Find where the given text appears and provide that cell's center as [X, Y] coordinate. 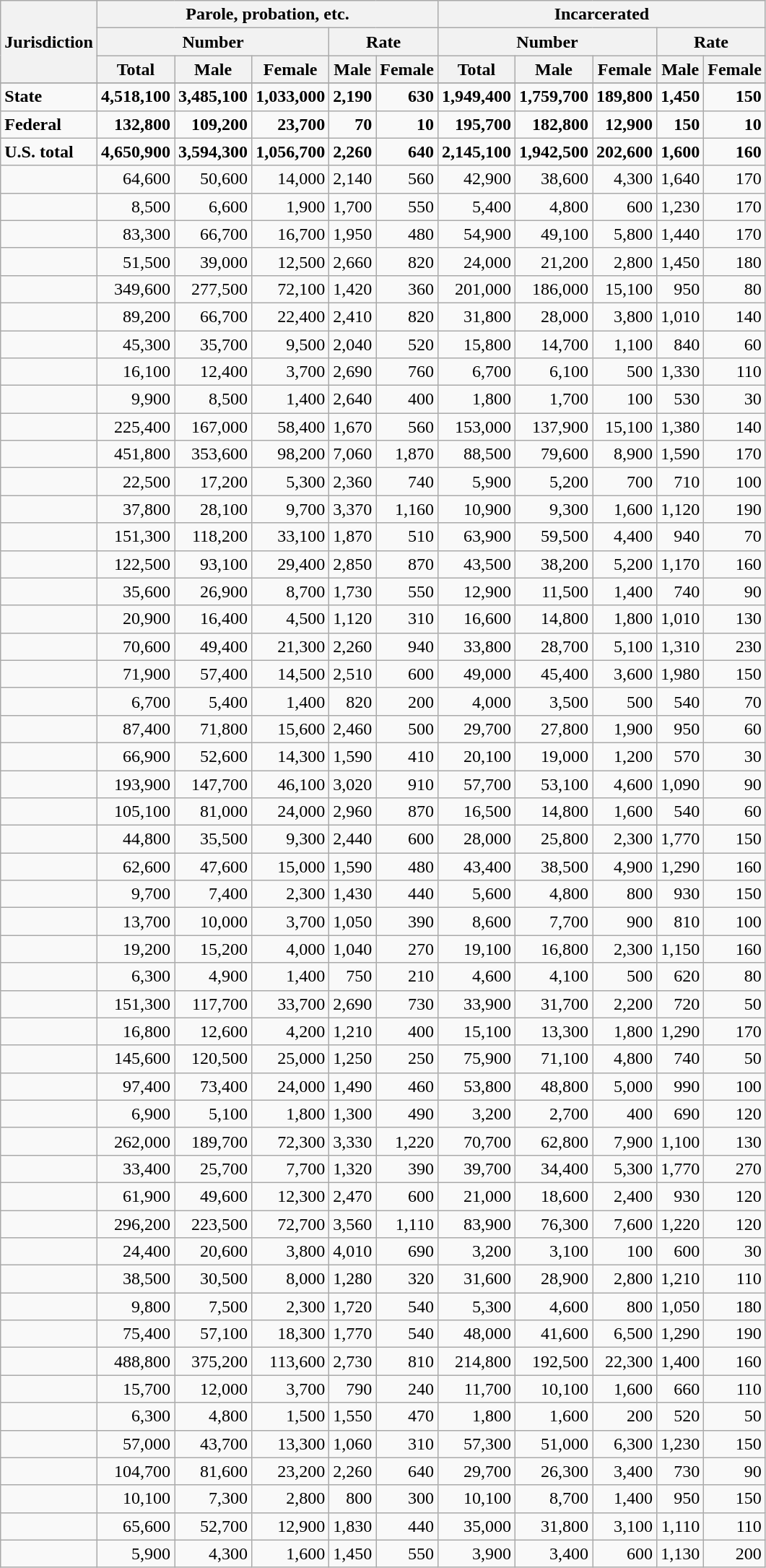
570 [680, 756]
72,700 [290, 1224]
29,400 [290, 564]
51,000 [554, 1444]
18,300 [290, 1334]
20,100 [476, 756]
9,800 [136, 1307]
71,100 [554, 1059]
79,600 [554, 454]
5,000 [625, 1086]
39,000 [214, 261]
48,000 [476, 1334]
990 [680, 1086]
63,900 [476, 537]
35,700 [214, 345]
1,150 [680, 949]
137,900 [554, 427]
10,000 [214, 922]
2,145,100 [476, 152]
145,600 [136, 1059]
61,900 [136, 1196]
230 [735, 646]
58,400 [290, 427]
47,600 [214, 867]
16,500 [476, 812]
43,400 [476, 867]
16,700 [290, 234]
1,640 [680, 179]
33,400 [136, 1169]
16,400 [214, 619]
22,500 [136, 482]
35,500 [214, 839]
262,000 [136, 1141]
182,800 [554, 124]
375,200 [214, 1361]
49,000 [476, 674]
12,500 [290, 261]
8,900 [625, 454]
75,900 [476, 1059]
31,700 [554, 1004]
49,100 [554, 234]
1,320 [352, 1169]
760 [407, 372]
7,300 [214, 1499]
52,700 [214, 1526]
122,500 [136, 564]
117,700 [214, 1004]
Parole, probation, etc. [268, 14]
33,700 [290, 1004]
38,200 [554, 564]
1,430 [352, 894]
81,000 [214, 812]
8,000 [290, 1279]
1,170 [680, 564]
1,420 [352, 289]
2,850 [352, 564]
33,900 [476, 1004]
18,600 [554, 1196]
360 [407, 289]
6,900 [136, 1114]
72,300 [290, 1141]
U.S. total [49, 152]
1,060 [352, 1444]
21,200 [554, 261]
201,000 [476, 289]
8,600 [476, 922]
490 [407, 1114]
49,400 [214, 646]
109,200 [214, 124]
1,830 [352, 1526]
3,370 [352, 509]
3,020 [352, 784]
52,600 [214, 756]
45,400 [554, 674]
76,300 [554, 1224]
71,900 [136, 674]
98,200 [290, 454]
167,000 [214, 427]
192,500 [554, 1361]
15,700 [136, 1389]
320 [407, 1279]
3,900 [476, 1554]
16,100 [136, 372]
1,130 [680, 1554]
300 [407, 1499]
39,700 [476, 1169]
1,440 [680, 234]
2,140 [352, 179]
5,800 [625, 234]
1,759,700 [554, 97]
66,900 [136, 756]
41,600 [554, 1334]
720 [680, 1004]
1,090 [680, 784]
700 [625, 482]
89,200 [136, 316]
353,600 [214, 454]
42,900 [476, 179]
28,700 [554, 646]
2,730 [352, 1361]
33,100 [290, 537]
4,200 [290, 1031]
660 [680, 1389]
1,056,700 [290, 152]
2,040 [352, 345]
Federal [49, 124]
6,600 [214, 207]
147,700 [214, 784]
210 [407, 976]
83,300 [136, 234]
49,600 [214, 1196]
11,700 [476, 1389]
25,800 [554, 839]
1,730 [352, 592]
57,100 [214, 1334]
240 [407, 1389]
Jurisdiction [49, 42]
1,720 [352, 1307]
10,900 [476, 509]
23,700 [290, 124]
7,600 [625, 1224]
1,380 [680, 427]
43,500 [476, 564]
12,300 [290, 1196]
223,500 [214, 1224]
3,600 [625, 674]
15,600 [290, 729]
37,800 [136, 509]
12,400 [214, 372]
1,033,000 [290, 97]
State [49, 97]
16,600 [476, 619]
750 [352, 976]
57,300 [476, 1444]
225,400 [136, 427]
28,900 [554, 1279]
1,300 [352, 1114]
81,600 [214, 1471]
2,700 [554, 1114]
195,700 [476, 124]
12,600 [214, 1031]
900 [625, 922]
250 [407, 1059]
530 [680, 399]
7,400 [214, 894]
12,000 [214, 1389]
24,400 [136, 1252]
30,500 [214, 1279]
46,100 [290, 784]
9,900 [136, 399]
35,000 [476, 1526]
Incarcerated [601, 14]
510 [407, 537]
470 [407, 1416]
97,400 [136, 1086]
3,500 [554, 701]
19,000 [554, 756]
20,900 [136, 619]
7,500 [214, 1307]
189,700 [214, 1141]
2,360 [352, 482]
87,400 [136, 729]
7,900 [625, 1141]
45,300 [136, 345]
64,600 [136, 179]
13,700 [136, 922]
3,560 [352, 1224]
790 [352, 1389]
38,600 [554, 179]
296,200 [136, 1224]
15,200 [214, 949]
113,600 [290, 1361]
5,600 [476, 894]
4,010 [352, 1252]
6,500 [625, 1334]
4,500 [290, 619]
51,500 [136, 261]
57,000 [136, 1444]
2,960 [352, 812]
53,800 [476, 1086]
1,949,400 [476, 97]
14,500 [290, 674]
186,000 [554, 289]
62,800 [554, 1141]
57,400 [214, 674]
2,440 [352, 839]
21,000 [476, 1196]
1,250 [352, 1059]
4,400 [625, 537]
2,660 [352, 261]
19,200 [136, 949]
460 [407, 1086]
1,500 [290, 1416]
59,500 [554, 537]
118,200 [214, 537]
3,485,100 [214, 97]
27,800 [554, 729]
153,000 [476, 427]
26,900 [214, 592]
4,518,100 [136, 97]
132,800 [136, 124]
193,900 [136, 784]
25,000 [290, 1059]
1,200 [625, 756]
53,100 [554, 784]
14,300 [290, 756]
105,100 [136, 812]
34,400 [554, 1169]
214,800 [476, 1361]
410 [407, 756]
6,100 [554, 372]
22,300 [625, 1361]
15,000 [290, 867]
1,040 [352, 949]
43,700 [214, 1444]
65,600 [136, 1526]
73,400 [214, 1086]
3,594,300 [214, 152]
349,600 [136, 289]
28,100 [214, 509]
25,700 [214, 1169]
33,800 [476, 646]
1,160 [407, 509]
2,410 [352, 316]
50,600 [214, 179]
22,400 [290, 316]
2,400 [625, 1196]
21,300 [290, 646]
72,100 [290, 289]
120,500 [214, 1059]
488,800 [136, 1361]
48,800 [554, 1086]
44,800 [136, 839]
70,700 [476, 1141]
4,650,900 [136, 152]
840 [680, 345]
83,900 [476, 1224]
2,470 [352, 1196]
31,600 [476, 1279]
1,310 [680, 646]
57,700 [476, 784]
15,800 [476, 345]
1,490 [352, 1086]
1,950 [352, 234]
1,980 [680, 674]
14,000 [290, 179]
23,200 [290, 1471]
17,200 [214, 482]
11,500 [554, 592]
2,640 [352, 399]
451,800 [136, 454]
35,600 [136, 592]
54,900 [476, 234]
9,500 [290, 345]
62,600 [136, 867]
19,100 [476, 949]
1,670 [352, 427]
104,700 [136, 1471]
277,500 [214, 289]
4,100 [554, 976]
26,300 [554, 1471]
2,460 [352, 729]
3,330 [352, 1141]
202,600 [625, 152]
1,550 [352, 1416]
2,200 [625, 1004]
70,600 [136, 646]
75,400 [136, 1334]
2,510 [352, 674]
189,800 [625, 97]
1,942,500 [554, 152]
1,280 [352, 1279]
88,500 [476, 454]
93,100 [214, 564]
20,600 [214, 1252]
7,060 [352, 454]
910 [407, 784]
630 [407, 97]
710 [680, 482]
14,700 [554, 345]
1,330 [680, 372]
71,800 [214, 729]
2,190 [352, 97]
620 [680, 976]
